Search for the cell housing the specified text and yield its [x, y] center coordinate. 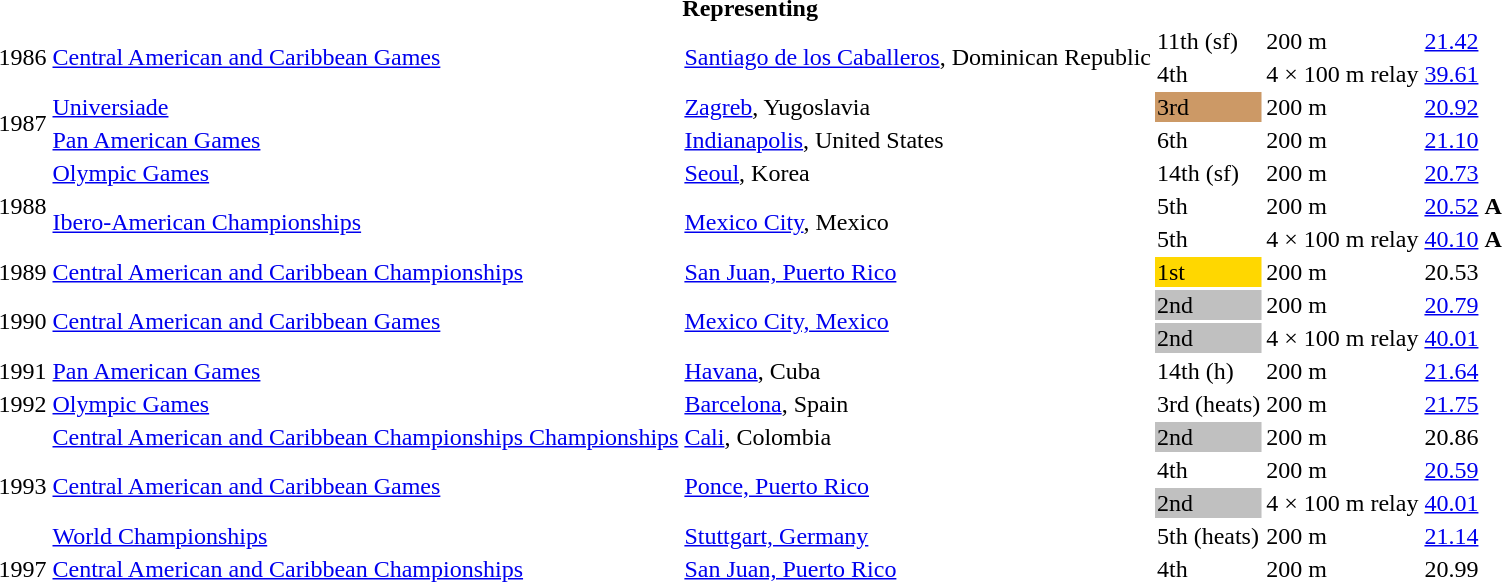
World Championships [366, 536]
Santiago de los Caballeros, Dominican Republic [918, 58]
Central American and Caribbean Championships Championships [366, 437]
Zagreb, Yugoslavia [918, 107]
5th (heats) [1208, 536]
1st [1208, 272]
6th [1208, 140]
Indianapolis, United States [918, 140]
Universiade [366, 107]
11th (sf) [1208, 41]
Havana, Cuba [918, 371]
14th (h) [1208, 371]
Seoul, Korea [918, 173]
San Juan, Puerto Rico [918, 272]
14th (sf) [1208, 173]
Ponce, Puerto Rico [918, 486]
Ibero-American Championships [366, 222]
3rd [1208, 107]
Central American and Caribbean Championships [366, 272]
Cali, Colombia [918, 437]
Barcelona, Spain [918, 404]
3rd (heats) [1208, 404]
Stuttgart, Germany [918, 536]
